From the cell containing the given text, extract its center point as [X, Y] coordinate. 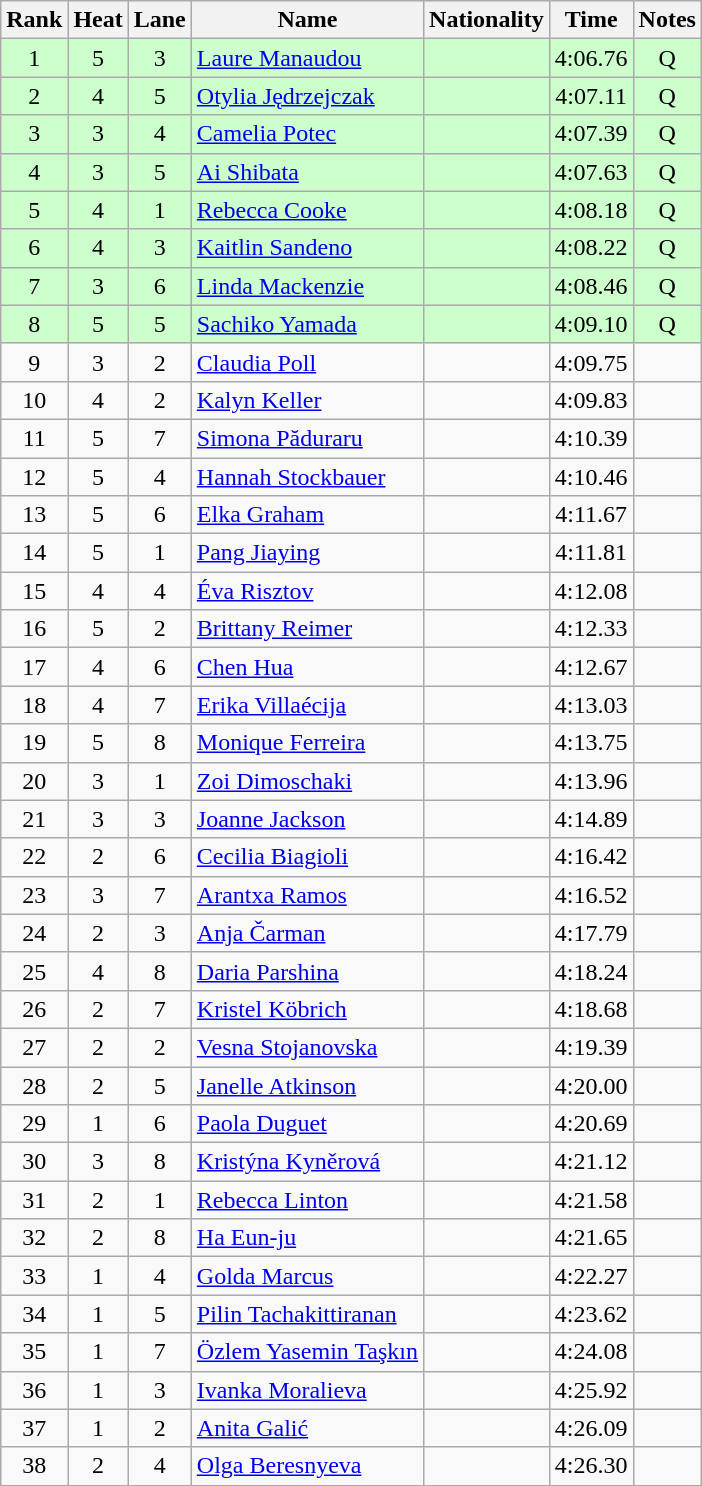
28 [34, 1085]
13 [34, 515]
Claudia Poll [307, 362]
Pilin Tachakittiranan [307, 1314]
Kristýna Kyněrová [307, 1162]
4:08.18 [591, 210]
Brittany Reimer [307, 629]
23 [34, 895]
Daria Parshina [307, 971]
15 [34, 591]
Chen Hua [307, 667]
31 [34, 1200]
27 [34, 1047]
4:10.39 [591, 438]
Simona Păduraru [307, 438]
4:07.11 [591, 96]
4:10.46 [591, 477]
16 [34, 629]
37 [34, 1428]
4:24.08 [591, 1352]
4:12.67 [591, 667]
22 [34, 857]
4:20.69 [591, 1124]
Linda Mackenzie [307, 286]
Rebecca Cooke [307, 210]
Time [591, 20]
Vesna Stojanovska [307, 1047]
Joanne Jackson [307, 819]
21 [34, 819]
Sachiko Yamada [307, 324]
11 [34, 438]
4:09.10 [591, 324]
Monique Ferreira [307, 743]
9 [34, 362]
26 [34, 1009]
Golda Marcus [307, 1276]
Nationality [487, 20]
29 [34, 1124]
34 [34, 1314]
Arantxa Ramos [307, 895]
4:26.09 [591, 1428]
Rank [34, 20]
Hannah Stockbauer [307, 477]
Ha Eun-ju [307, 1238]
4:09.75 [591, 362]
Özlem Yasemin Taşkın [307, 1352]
4:14.89 [591, 819]
4:09.83 [591, 400]
Janelle Atkinson [307, 1085]
Heat [98, 20]
Pang Jiaying [307, 553]
Otylia Jędrzejczak [307, 96]
17 [34, 667]
Kaitlin Sandeno [307, 248]
4:21.12 [591, 1162]
20 [34, 781]
4:18.24 [591, 971]
4:21.58 [591, 1200]
Camelia Potec [307, 134]
Cecilia Biagioli [307, 857]
18 [34, 705]
30 [34, 1162]
Rebecca Linton [307, 1200]
4:11.67 [591, 515]
4:19.39 [591, 1047]
35 [34, 1352]
4:20.00 [591, 1085]
Erika Villaécija [307, 705]
25 [34, 971]
12 [34, 477]
Ivanka Moralieva [307, 1390]
Kristel Köbrich [307, 1009]
38 [34, 1466]
4:16.42 [591, 857]
Lane [160, 20]
4:18.68 [591, 1009]
Anita Galić [307, 1428]
4:13.03 [591, 705]
32 [34, 1238]
4:22.27 [591, 1276]
4:11.81 [591, 553]
4:08.22 [591, 248]
Ai Shibata [307, 172]
Anja Čarman [307, 933]
4:12.08 [591, 591]
24 [34, 933]
Éva Risztov [307, 591]
Paola Duguet [307, 1124]
Laure Manaudou [307, 58]
Kalyn Keller [307, 400]
36 [34, 1390]
14 [34, 553]
4:17.79 [591, 933]
4:07.63 [591, 172]
4:13.75 [591, 743]
4:23.62 [591, 1314]
19 [34, 743]
4:26.30 [591, 1466]
33 [34, 1276]
4:25.92 [591, 1390]
10 [34, 400]
Notes [667, 20]
4:08.46 [591, 286]
4:06.76 [591, 58]
Olga Beresnyeva [307, 1466]
4:13.96 [591, 781]
Elka Graham [307, 515]
4:12.33 [591, 629]
4:21.65 [591, 1238]
4:16.52 [591, 895]
4:07.39 [591, 134]
Zoi Dimoschaki [307, 781]
Name [307, 20]
